Capture the cell that displays the provided text and extract its [x, y] central coordinate. 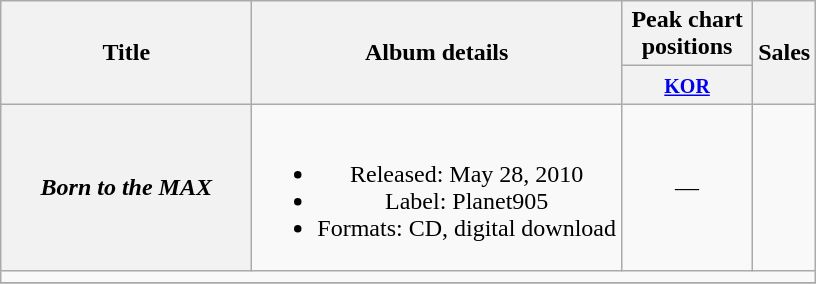
Released: May 28, 2010Label: Planet905Formats: CD, digital download [437, 188]
Title [126, 52]
Sales [784, 52]
KOR [688, 85]
— [688, 188]
Peak chart positions [688, 34]
Album details [437, 52]
Born to the MAX [126, 188]
